Locate the cell with the specified text and output its [X, Y] center coordinate. 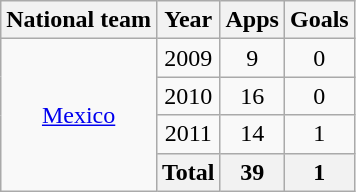
16 [252, 96]
Mexico [79, 115]
Total [188, 172]
39 [252, 172]
Apps [252, 20]
Goals [319, 20]
2010 [188, 96]
14 [252, 134]
Year [188, 20]
9 [252, 58]
2009 [188, 58]
2011 [188, 134]
National team [79, 20]
